Pinpoint the cell where the given text exists, returning its (x, y) midpoint coordinate. 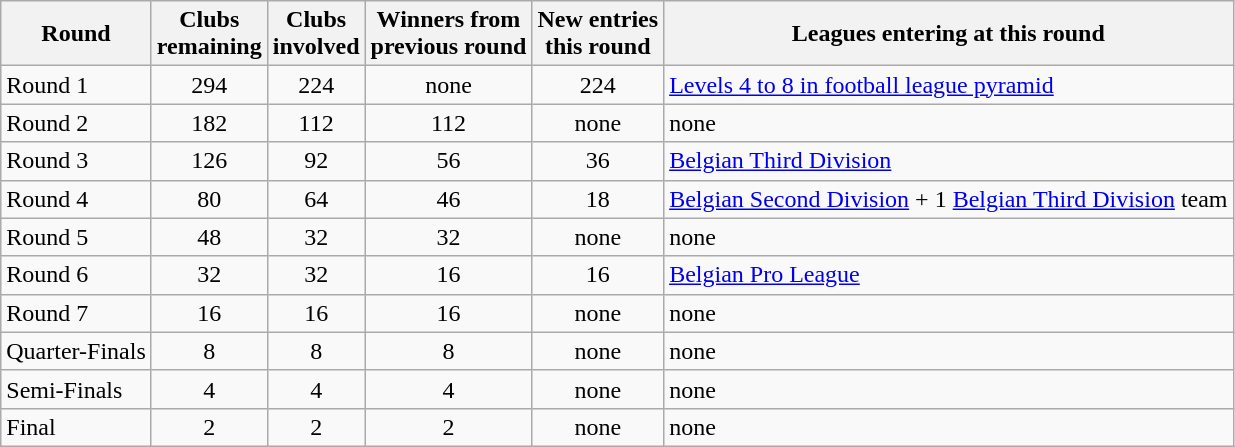
Round 3 (76, 161)
294 (209, 85)
182 (209, 123)
Round 5 (76, 237)
Round 6 (76, 275)
Belgian Pro League (948, 275)
64 (316, 199)
Round 2 (76, 123)
36 (598, 161)
Round (76, 34)
18 (598, 199)
Round 7 (76, 313)
Belgian Second Division + 1 Belgian Third Division team (948, 199)
Round 1 (76, 85)
Quarter-Finals (76, 351)
92 (316, 161)
Levels 4 to 8 in football league pyramid (948, 85)
New entriesthis round (598, 34)
Clubsinvolved (316, 34)
48 (209, 237)
Belgian Third Division (948, 161)
56 (448, 161)
Leagues entering at this round (948, 34)
126 (209, 161)
46 (448, 199)
Semi-Finals (76, 389)
80 (209, 199)
Clubsremaining (209, 34)
Winners fromprevious round (448, 34)
Round 4 (76, 199)
Final (76, 427)
